Pinpoint the cell where the given text exists, returning its (x, y) midpoint coordinate. 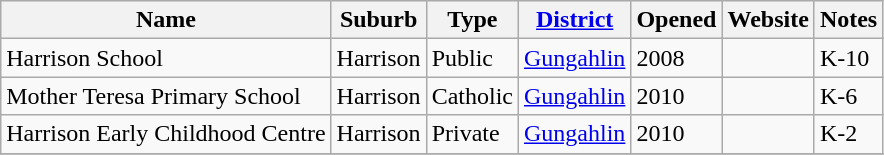
Private (472, 134)
2008 (676, 58)
Harrison Early Childhood Centre (166, 134)
Harrison School (166, 58)
Notes (848, 20)
Type (472, 20)
Catholic (472, 96)
K-2 (848, 134)
Name (166, 20)
K-10 (848, 58)
Public (472, 58)
Suburb (378, 20)
K-6 (848, 96)
Opened (676, 20)
District (575, 20)
Website (768, 20)
Mother Teresa Primary School (166, 96)
